Extract the (x, y) coordinate from the center of the cell holding the provided text.  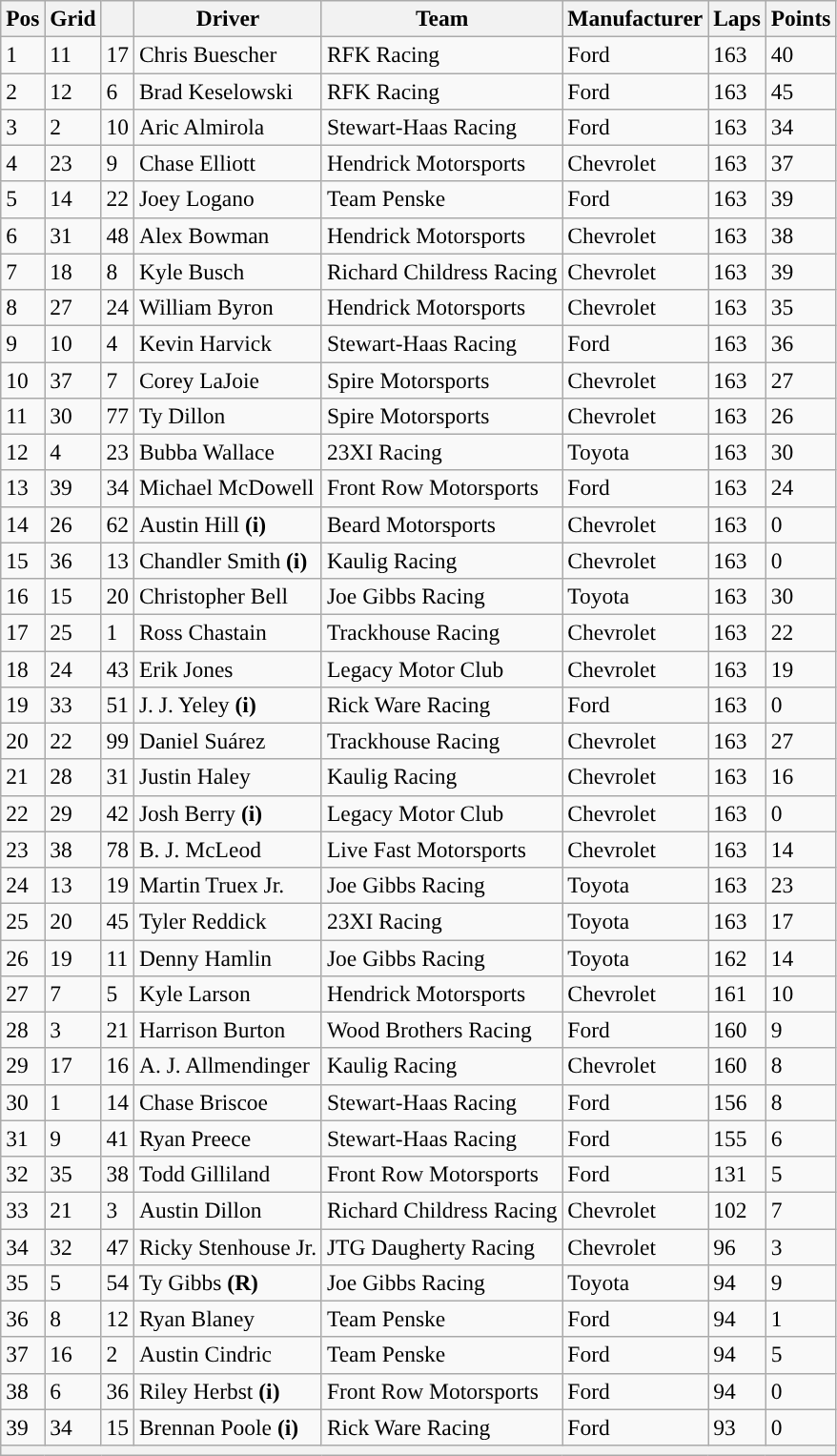
161 (738, 994)
Ricky Stenhouse Jr. (227, 1246)
Ty Gibbs (R) (227, 1282)
40 (801, 54)
J. J. Yeley (i) (227, 705)
Aric Almirola (227, 127)
Erik Jones (227, 668)
78 (117, 850)
Todd Gilliland (227, 1174)
Ross Chastain (227, 632)
Kyle Busch (227, 272)
102 (738, 1210)
Driver (227, 18)
Chandler Smith (i) (227, 561)
Chase Briscoe (227, 1102)
Justin Haley (227, 777)
162 (738, 957)
Brennan Poole (i) (227, 1427)
42 (117, 813)
41 (117, 1138)
Laps (738, 18)
Team (441, 18)
99 (117, 741)
Austin Cindric (227, 1355)
Kevin Harvick (227, 343)
Chris Buescher (227, 54)
Harrison Burton (227, 1030)
77 (117, 416)
Wood Brothers Racing (441, 1030)
A. J. Allmendinger (227, 1066)
Ty Dillon (227, 416)
William Byron (227, 307)
Pos (23, 18)
47 (117, 1246)
Points (801, 18)
43 (117, 668)
Christopher Bell (227, 596)
Joey Logano (227, 199)
Austin Hill (i) (227, 524)
54 (117, 1282)
Brad Keselowski (227, 91)
Manufacturer (635, 18)
Denny Hamlin (227, 957)
Live Fast Motorsports (441, 850)
96 (738, 1246)
48 (117, 236)
Tyler Reddick (227, 921)
Josh Berry (i) (227, 813)
JTG Daugherty Racing (441, 1246)
Corey LaJoie (227, 379)
B. J. McLeod (227, 850)
Chase Elliott (227, 163)
51 (117, 705)
Alex Bowman (227, 236)
93 (738, 1427)
155 (738, 1138)
Beard Motorsports (441, 524)
Ryan Blaney (227, 1319)
Bubba Wallace (227, 452)
Martin Truex Jr. (227, 885)
Daniel Suárez (227, 741)
Kyle Larson (227, 994)
131 (738, 1174)
62 (117, 524)
Michael McDowell (227, 488)
Austin Dillon (227, 1210)
Riley Herbst (i) (227, 1391)
156 (738, 1102)
Ryan Preece (227, 1138)
Grid (72, 18)
